Identify which cell holds the provided text, then report its (X, Y) central coordinate. 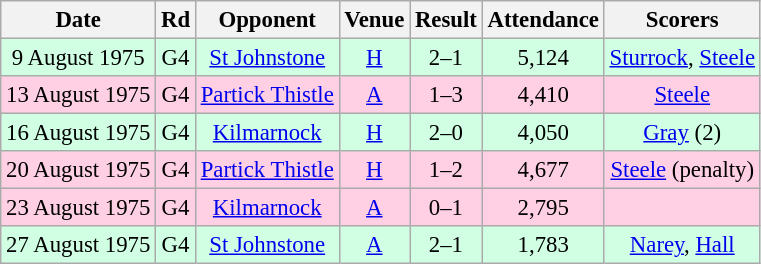
16 August 1975 (78, 133)
2–0 (446, 133)
Venue (374, 20)
Scorers (682, 20)
Attendance (543, 20)
Rd (176, 20)
2,795 (543, 208)
Narey, Hall (682, 245)
Gray (2) (682, 133)
Sturrock, Steele (682, 58)
1–3 (446, 95)
4,410 (543, 95)
4,677 (543, 170)
Date (78, 20)
9 August 1975 (78, 58)
23 August 1975 (78, 208)
1–2 (446, 170)
Steele (penalty) (682, 170)
1,783 (543, 245)
Opponent (267, 20)
Steele (682, 95)
5,124 (543, 58)
0–1 (446, 208)
Result (446, 20)
27 August 1975 (78, 245)
20 August 1975 (78, 170)
4,050 (543, 133)
13 August 1975 (78, 95)
